Capture the cell that displays the provided text and extract its [x, y] central coordinate. 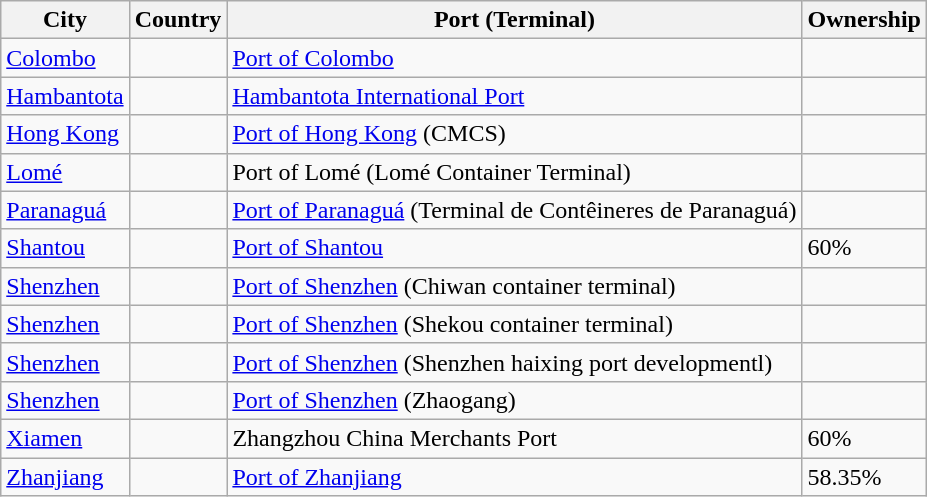
Port of Hong Kong (CMCS) [514, 134]
Port of Shenzhen (Shekou container terminal) [514, 324]
Hong Kong [65, 134]
Hambantota International Port [514, 96]
Port of Shenzhen (Zhaogang) [514, 400]
Port of Shenzhen (Shenzhen haixing port developmentl) [514, 362]
Country [178, 20]
Hambantota [65, 96]
Zhanjiang [65, 477]
Paranaguá [65, 210]
Port of Paranaguá (Terminal de Contêineres de Paranaguá) [514, 210]
Port of Zhanjiang [514, 477]
Port of Shantou [514, 248]
Port of Colombo [514, 58]
Port of Lomé (Lomé Container Terminal) [514, 172]
Lomé [65, 172]
Colombo [65, 58]
Xiamen [65, 438]
Port (Terminal) [514, 20]
Port of Shenzhen (Chiwan container terminal) [514, 286]
City [65, 20]
Zhangzhou China Merchants Port [514, 438]
Ownership [864, 20]
Shantou [65, 248]
58.35% [864, 477]
